Search for the cell housing the specified text and yield its [x, y] center coordinate. 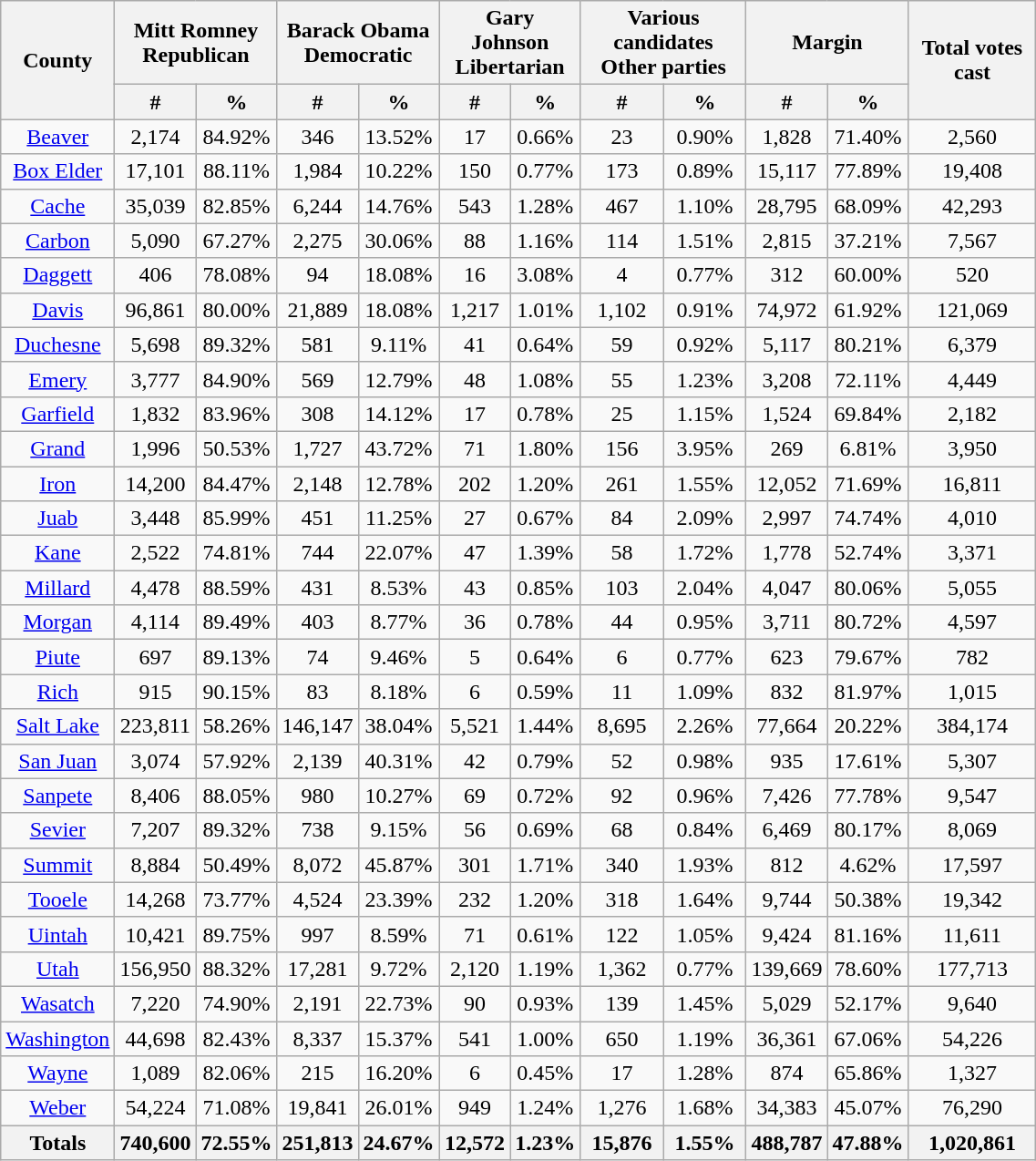
68.09% [867, 206]
7,220 [155, 1003]
74 [317, 657]
8,337 [317, 1038]
90 [474, 1003]
340 [621, 865]
67.27% [237, 241]
10,421 [155, 934]
0.66% [545, 137]
997 [317, 934]
8.18% [399, 692]
782 [972, 657]
1.80% [545, 448]
41 [474, 344]
3,208 [787, 379]
40.31% [399, 761]
139 [621, 1003]
7,426 [787, 796]
467 [621, 206]
2,997 [787, 519]
3.08% [545, 275]
21,889 [317, 310]
0.79% [545, 761]
2,174 [155, 137]
1,996 [155, 448]
697 [155, 657]
146,147 [317, 726]
Cache [58, 206]
Davis [58, 310]
12,572 [474, 1143]
0.90% [705, 137]
94 [317, 275]
8,072 [317, 865]
431 [317, 588]
744 [317, 553]
25 [621, 414]
6,244 [317, 206]
0.69% [545, 830]
82.43% [237, 1038]
0.84% [705, 830]
0.85% [545, 588]
42,293 [972, 206]
1.39% [545, 553]
89.13% [237, 657]
520 [972, 275]
2,522 [155, 553]
Daggett [58, 275]
84.47% [237, 484]
1,327 [972, 1074]
19,841 [317, 1108]
85.99% [237, 519]
1.01% [545, 310]
27 [474, 519]
980 [317, 796]
Wasatch [58, 1003]
12.78% [399, 484]
44 [621, 622]
14.76% [399, 206]
1.71% [545, 865]
35,039 [155, 206]
54,226 [972, 1038]
15.37% [399, 1038]
121,069 [972, 310]
Totals [58, 1143]
Piute [58, 657]
52.17% [867, 1003]
1.64% [705, 899]
12.79% [399, 379]
2,815 [787, 241]
623 [787, 657]
5 [474, 657]
1,362 [621, 969]
16,811 [972, 484]
1,015 [972, 692]
44,698 [155, 1038]
23.39% [399, 899]
812 [787, 865]
59 [621, 344]
Wayne [58, 1074]
88.59% [237, 588]
80.00% [237, 310]
232 [474, 899]
34,383 [787, 1108]
Tooele [58, 899]
9,547 [972, 796]
4,524 [317, 899]
1.51% [705, 241]
1.08% [545, 379]
8.59% [399, 934]
30.06% [399, 241]
1,020,861 [972, 1143]
82.85% [237, 206]
1.44% [545, 726]
915 [155, 692]
11.25% [399, 519]
5,521 [474, 726]
949 [474, 1108]
0.61% [545, 934]
1,778 [787, 553]
20.22% [867, 726]
0.93% [545, 1003]
2,148 [317, 484]
92 [621, 796]
28,795 [787, 206]
6,469 [787, 830]
0.72% [545, 796]
156 [621, 448]
Utah [58, 969]
72.11% [867, 379]
38.04% [399, 726]
1,727 [317, 448]
2,182 [972, 414]
8.77% [399, 622]
17.61% [867, 761]
Carbon [58, 241]
50.49% [237, 865]
72.55% [237, 1143]
48 [474, 379]
74.90% [237, 1003]
15,117 [787, 171]
312 [787, 275]
8,406 [155, 796]
88.32% [237, 969]
581 [317, 344]
43 [474, 588]
1.93% [705, 865]
4 [621, 275]
83.96% [237, 414]
9,424 [787, 934]
5,090 [155, 241]
4,478 [155, 588]
4,449 [972, 379]
74.81% [237, 553]
177,713 [972, 969]
Grand [58, 448]
78.60% [867, 969]
89.75% [237, 934]
8,069 [972, 830]
90.15% [237, 692]
8,695 [621, 726]
4,114 [155, 622]
541 [474, 1038]
Juab [58, 519]
26.01% [399, 1108]
42 [474, 761]
65.86% [867, 1074]
88.05% [237, 796]
71.69% [867, 484]
22.07% [399, 553]
10.27% [399, 796]
47 [474, 553]
740,600 [155, 1143]
Duchesne [58, 344]
738 [317, 830]
80.72% [867, 622]
3.95% [705, 448]
406 [155, 275]
Barack ObamaDemocratic [358, 43]
1.10% [705, 206]
1,102 [621, 310]
6.81% [867, 448]
San Juan [58, 761]
Millard [58, 588]
0.91% [705, 310]
2.09% [705, 519]
11,611 [972, 934]
88.11% [237, 171]
36 [474, 622]
Box Elder [58, 171]
83 [317, 692]
36,361 [787, 1038]
Rich [58, 692]
0.89% [705, 171]
23 [621, 137]
9.15% [399, 830]
Uintah [58, 934]
0.59% [545, 692]
17,281 [317, 969]
569 [317, 379]
47.88% [867, 1143]
81.16% [867, 934]
73.77% [237, 899]
61.92% [867, 310]
9,640 [972, 1003]
74,972 [787, 310]
Sevier [58, 830]
15,876 [621, 1143]
80.21% [867, 344]
78.08% [237, 275]
17,101 [155, 171]
139,669 [787, 969]
45.07% [867, 1108]
Washington [58, 1038]
5,029 [787, 1003]
Various candidatesOther parties [663, 43]
Gary JohnsonLibertarian [510, 43]
5,117 [787, 344]
832 [787, 692]
251,813 [317, 1143]
5,307 [972, 761]
308 [317, 414]
16.20% [399, 1074]
16 [474, 275]
874 [787, 1074]
71.08% [237, 1108]
8,884 [155, 865]
Kane [58, 553]
202 [474, 484]
543 [474, 206]
122 [621, 934]
14.12% [399, 414]
Mitt RomneyRepublican [196, 43]
77.89% [867, 171]
9.46% [399, 657]
Iron [58, 484]
0.98% [705, 761]
80.17% [867, 830]
County [58, 60]
451 [317, 519]
84.92% [237, 137]
403 [317, 622]
935 [787, 761]
1,524 [787, 414]
261 [621, 484]
2,191 [317, 1003]
84 [621, 519]
5,055 [972, 588]
14,200 [155, 484]
9,744 [787, 899]
Beaver [58, 137]
80.06% [867, 588]
96,861 [155, 310]
52 [621, 761]
Sanpete [58, 796]
1,984 [317, 171]
55 [621, 379]
19,408 [972, 171]
2,560 [972, 137]
60.00% [867, 275]
74.74% [867, 519]
3,371 [972, 553]
12,052 [787, 484]
2,120 [474, 969]
71.40% [867, 137]
0.95% [705, 622]
88 [474, 241]
7,567 [972, 241]
22.73% [399, 1003]
1,832 [155, 414]
9.11% [399, 344]
79.67% [867, 657]
5,698 [155, 344]
1.00% [545, 1038]
0.67% [545, 519]
4,047 [787, 588]
1.45% [705, 1003]
1.15% [705, 414]
77.78% [867, 796]
1.09% [705, 692]
3,074 [155, 761]
384,174 [972, 726]
89.49% [237, 622]
103 [621, 588]
Emery [58, 379]
269 [787, 448]
2.04% [705, 588]
10.22% [399, 171]
81.97% [867, 692]
58 [621, 553]
223,811 [155, 726]
Weber [58, 1108]
Summit [58, 865]
3,777 [155, 379]
1,276 [621, 1108]
4.62% [867, 865]
54,224 [155, 1108]
77,664 [787, 726]
2.26% [705, 726]
3,448 [155, 519]
69 [474, 796]
3,711 [787, 622]
67.06% [867, 1038]
3,950 [972, 448]
215 [317, 1074]
1.16% [545, 241]
Salt Lake [58, 726]
Morgan [58, 622]
1.24% [545, 1108]
1.68% [705, 1108]
301 [474, 865]
1,828 [787, 137]
0.96% [705, 796]
24.67% [399, 1143]
50.53% [237, 448]
1.05% [705, 934]
156,950 [155, 969]
318 [621, 899]
43.72% [399, 448]
11 [621, 692]
4,597 [972, 622]
9.72% [399, 969]
37.21% [867, 241]
0.45% [545, 1074]
57.92% [237, 761]
Margin [827, 43]
17,597 [972, 865]
84.90% [237, 379]
8.53% [399, 588]
4,010 [972, 519]
Total votes cast [972, 60]
45.87% [399, 865]
68 [621, 830]
52.74% [867, 553]
0.92% [705, 344]
150 [474, 171]
488,787 [787, 1143]
114 [621, 241]
58.26% [237, 726]
173 [621, 171]
7,207 [155, 830]
82.06% [237, 1074]
50.38% [867, 899]
Garfield [58, 414]
13.52% [399, 137]
69.84% [867, 414]
346 [317, 137]
56 [474, 830]
2,139 [317, 761]
1,089 [155, 1074]
2,275 [317, 241]
1.72% [705, 553]
19,342 [972, 899]
14,268 [155, 899]
76,290 [972, 1108]
6,379 [972, 344]
1,217 [474, 310]
650 [621, 1038]
